Locate the cell with the specified text and output its [x, y] center coordinate. 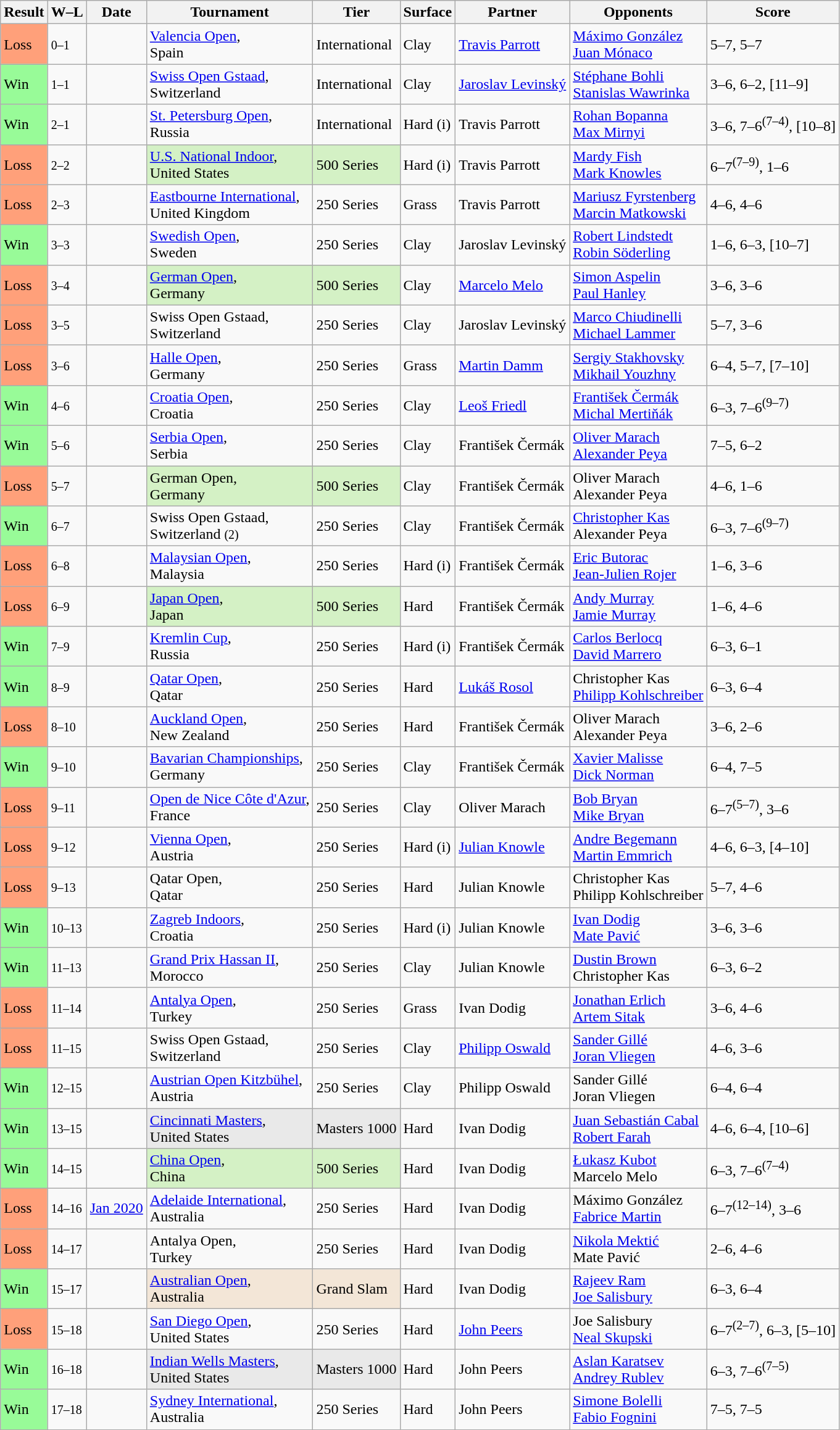
1–6, 6–3, [10–7] [773, 244]
U.S. National Indoor,United States [230, 164]
7–5, 6–2 [773, 446]
6–4, 6–4 [773, 1087]
12–15 [67, 1087]
6–8 [67, 567]
2–3 [67, 205]
Adelaide International,Australia [230, 1208]
San Diego Open,United States [230, 1329]
Xavier Malisse Dick Norman [638, 767]
Juan Sebastián Cabal Robert Farah [638, 1128]
Máximo González Fabrice Martin [638, 1208]
3–4 [67, 285]
Carlos Berlocq David Marrero [638, 647]
China Open,China [230, 1169]
2–6, 4–6 [773, 1249]
Andy Murray Jamie Murray [638, 606]
František Čermák Michal Mertiňák [638, 405]
Aslan Karatsev Andrey Rublev [638, 1369]
Serbia Open,Serbia [230, 446]
6–7(7–9), 1–6 [773, 164]
Bob Bryan Mike Bryan [638, 807]
Vienna Open,Austria [230, 847]
9–10 [67, 767]
13–15 [67, 1128]
Eric Butorac Jean-Julien Rojer [638, 567]
Rohan Bopanna Max Mirnyi [638, 125]
5–7 [67, 485]
4–6, 1–6 [773, 485]
4–6, 3–6 [773, 1048]
Valencia Open,Spain [230, 44]
Indian Wells Masters,United States [230, 1369]
6–3, 7–6(7–4) [773, 1169]
14–16 [67, 1208]
Grand Slam [357, 1289]
14–17 [67, 1249]
Lukáš Rosol [512, 686]
11–15 [67, 1048]
6–7(5–7), 3–6 [773, 807]
Ivan Dodig Mate Pavić [638, 927]
16–18 [67, 1369]
Jan 2020 [116, 1208]
Sydney International,Australia [230, 1410]
14–15 [67, 1169]
9–13 [67, 888]
6–7(2–7), 6–3, [5–10] [773, 1329]
Date [116, 12]
Opponents [638, 12]
6–3, 6–1 [773, 647]
6–4, 7–5 [773, 767]
4–6, 6–4, [10–6] [773, 1128]
5–6 [67, 446]
Stéphane Bohli Stanislas Wawrinka [638, 84]
15–17 [67, 1289]
W–L [67, 12]
1–6, 3–6 [773, 567]
9–11 [67, 807]
6–9 [67, 606]
Martin Damm [512, 365]
Malaysian Open,Malaysia [230, 567]
Surface [428, 12]
3–6, 4–6 [773, 1007]
15–18 [67, 1329]
Sergiy Stakhovsky Mikhail Youzhny [638, 365]
3–3 [67, 244]
Swiss Open Gstaad,Switzerland (2) [230, 526]
10–13 [67, 927]
Cincinnati Masters,United States [230, 1128]
Joe Salisbury Neal Skupski [638, 1329]
1–1 [67, 84]
3–5 [67, 325]
Eastbourne International,United Kingdom [230, 205]
St. Petersburg Open,Russia [230, 125]
Marcelo Melo [512, 285]
Bavarian Championships,Germany [230, 767]
Grand Prix Hassan II,Morocco [230, 968]
3–6 [67, 365]
Mardy Fish Mark Knowles [638, 164]
Japan Open,Japan [230, 606]
3–6, 6–2, [11–9] [773, 84]
Score [773, 12]
Nikola Mektić Mate Pavić [638, 1249]
17–18 [67, 1410]
6–7(12–14), 3–6 [773, 1208]
Croatia Open,Croatia [230, 405]
Simon Aspelin Paul Hanley [638, 285]
Swedish Open,Sweden [230, 244]
Leoš Friedl [512, 405]
Robert Lindstedt Robin Söderling [638, 244]
Zagreb Indoors,Croatia [230, 927]
Austrian Open Kitzbühel,Austria [230, 1087]
2–1 [67, 125]
Andre Begemann Martin Emmrich [638, 847]
6–3, 6–2 [773, 968]
9–12 [67, 847]
Tier [357, 12]
4–6, 6–3, [4–10] [773, 847]
Kremlin Cup,Russia [230, 647]
8–9 [67, 686]
Open de Nice Côte d'Azur,France [230, 807]
Marco Chiudinelli Michael Lammer [638, 325]
3–6, 7–6(7–4), [10–8] [773, 125]
3–6, 2–6 [773, 727]
8–10 [67, 727]
Tournament [230, 12]
Rajeev Ram Joe Salisbury [638, 1289]
4–6, 4–6 [773, 205]
Christopher Kas Alexander Peya [638, 526]
Australian Open,Australia [230, 1289]
2–2 [67, 164]
5–7, 3–6 [773, 325]
5–7, 5–7 [773, 44]
6–4, 5–7, [7–10] [773, 365]
Halle Open,Germany [230, 365]
Result [24, 12]
1–6, 4–6 [773, 606]
5–7, 4–6 [773, 888]
Simone Bolelli Fabio Fognini [638, 1410]
Mariusz Fyrstenberg Marcin Matkowski [638, 205]
Oliver Marach [512, 807]
7–5, 7–5 [773, 1410]
11–13 [67, 968]
6–3, 7–6(7–5) [773, 1369]
Łukasz Kubot Marcelo Melo [638, 1169]
Jonathan Erlich Artem Sitak [638, 1007]
Dustin Brown Christopher Kas [638, 968]
6–7 [67, 526]
Auckland Open,New Zealand [230, 727]
4–6 [67, 405]
0–1 [67, 44]
7–9 [67, 647]
11–14 [67, 1007]
Máximo González Juan Mónaco [638, 44]
Partner [512, 12]
